Scan for the cell matching the given text and deliver its (x, y) coordinate at center. 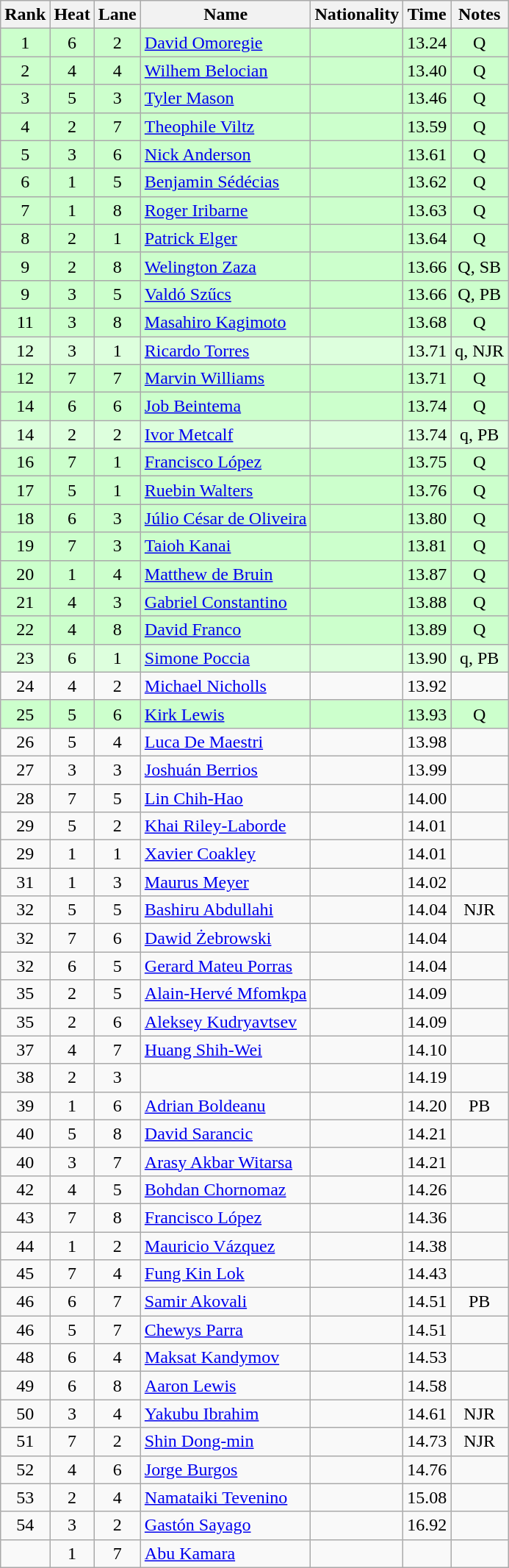
13.62 (427, 182)
24 (25, 686)
Khai Riley-Laborde (225, 826)
43 (25, 1217)
13.93 (427, 714)
Ruebin Walters (225, 490)
18 (25, 518)
Luca De Maestri (225, 742)
David Sarancic (225, 1134)
Júlio César de Oliveira (225, 518)
Gerard Mateu Porras (225, 966)
Heat (72, 15)
13.75 (427, 462)
Welington Zaza (225, 266)
21 (25, 602)
Huang Shih-Wei (225, 1050)
Kirk Lewis (225, 714)
14.02 (427, 882)
19 (25, 546)
Yakubu Ibrahim (225, 1414)
Job Beintema (225, 407)
Chewys Parra (225, 1330)
28 (25, 798)
14.20 (427, 1106)
Ricardo Torres (225, 351)
11 (25, 322)
Taioh Kanai (225, 546)
37 (25, 1050)
38 (25, 1078)
13.88 (427, 602)
Masahiro Kagimoto (225, 322)
Simone Poccia (225, 658)
Nick Anderson (225, 154)
Theophile Viltz (225, 126)
14.36 (427, 1217)
Fung Kin Lok (225, 1274)
Adrian Boldeanu (225, 1106)
Shin Dong-min (225, 1442)
16 (25, 462)
13.68 (427, 322)
14.19 (427, 1078)
13.80 (427, 518)
David Omoregie (225, 43)
Lin Chih-Hao (225, 798)
Joshuán Berrios (225, 770)
14.38 (427, 1246)
Ivor Metcalf (225, 434)
14.00 (427, 798)
13.76 (427, 490)
14.76 (427, 1469)
15.08 (427, 1497)
Jorge Burgos (225, 1469)
Name (225, 15)
Bashiru Abdullahi (225, 910)
David Franco (225, 630)
14.43 (427, 1274)
Notes (480, 15)
Alain-Hervé Mfomkpa (225, 994)
23 (25, 658)
20 (25, 574)
16.92 (427, 1525)
27 (25, 770)
Samir Akovali (225, 1302)
39 (25, 1106)
Lane (118, 15)
Wilhem Belocian (225, 71)
13.81 (427, 546)
Mauricio Vázquez (225, 1246)
13.63 (427, 210)
Namataiki Tevenino (225, 1497)
Q, PB (480, 294)
Gastón Sayago (225, 1525)
Tyler Mason (225, 99)
Marvin Williams (225, 379)
13.92 (427, 686)
31 (25, 882)
14.61 (427, 1414)
42 (25, 1189)
13.98 (427, 742)
Maksat Kandymov (225, 1358)
Q, SB (480, 266)
49 (25, 1386)
14.73 (427, 1442)
50 (25, 1414)
51 (25, 1442)
13.46 (427, 99)
Patrick Elger (225, 238)
44 (25, 1246)
17 (25, 490)
q, NJR (480, 351)
Benjamin Sédécias (225, 182)
Michael Nicholls (225, 686)
48 (25, 1358)
13.89 (427, 630)
Gabriel Constantino (225, 602)
Valdó Szűcs (225, 294)
14.53 (427, 1358)
13.59 (427, 126)
Time (427, 15)
13.87 (427, 574)
26 (25, 742)
13.99 (427, 770)
Maurus Meyer (225, 882)
54 (25, 1525)
Aleksey Kudryavtsev (225, 1022)
45 (25, 1274)
14.58 (427, 1386)
13.64 (427, 238)
52 (25, 1469)
Arasy Akbar Witarsa (225, 1161)
22 (25, 630)
Aaron Lewis (225, 1386)
13.40 (427, 71)
13.90 (427, 658)
Nationality (357, 15)
14.10 (427, 1050)
Xavier Coakley (225, 854)
Rank (25, 15)
Dawid Żebrowski (225, 938)
Roger Iribarne (225, 210)
25 (25, 714)
Matthew de Bruin (225, 574)
14.26 (427, 1189)
13.61 (427, 154)
Abu Kamara (225, 1553)
Bohdan Chornomaz (225, 1189)
13.24 (427, 43)
53 (25, 1497)
